Return (x, y) of the center of cell containing provided text 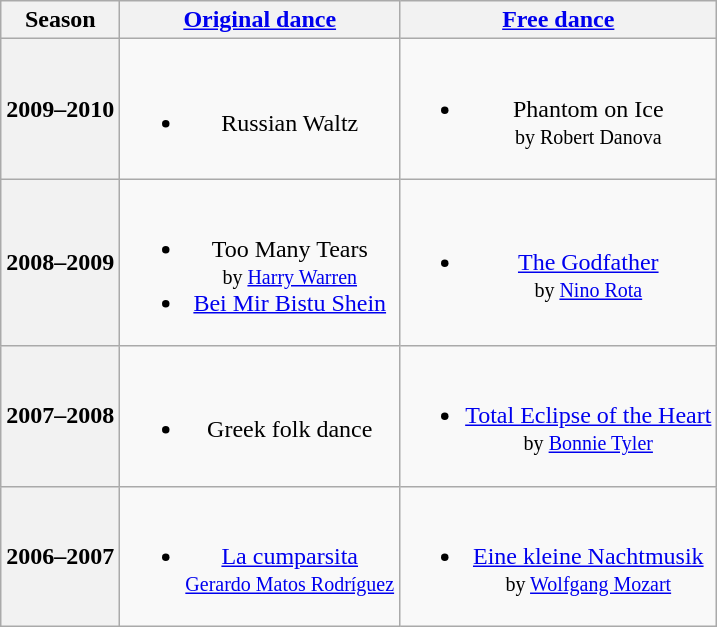
Original dance (260, 20)
The Godfather by Nino Rota (558, 262)
2006–2007 (60, 556)
Greek folk dance (260, 416)
Season (60, 20)
Too Many Tears by Harry Warren Bei Mir Bistu Shein (260, 262)
Eine kleine Nachtmusik by Wolfgang Mozart (558, 556)
Russian Waltz (260, 109)
Total Eclipse of the Heart by Bonnie Tyler (558, 416)
Free dance (558, 20)
2009–2010 (60, 109)
2007–2008 (60, 416)
Phantom on Ice by Robert Danova (558, 109)
La cumparsita Gerardo Matos Rodríguez (260, 556)
2008–2009 (60, 262)
